Determine the [X, Y] coordinate at the center of the cell enclosing the given text.  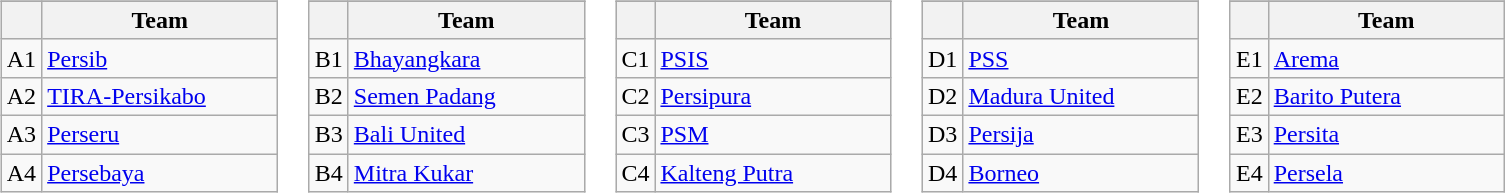
PSM [773, 134]
D4 [942, 173]
Bhayangkara [466, 58]
A4 [21, 173]
Persija [1081, 134]
B1 [328, 58]
PSIS [773, 58]
A3 [21, 134]
Semen Padang [466, 96]
Bali United [466, 134]
Persipura [773, 96]
Borneo [1081, 173]
E4 [1249, 173]
Kalteng Putra [773, 173]
Mitra Kukar [466, 173]
Persita [1386, 134]
E2 [1249, 96]
B4 [328, 173]
C3 [636, 134]
Arema [1386, 58]
D2 [942, 96]
B2 [328, 96]
C4 [636, 173]
Madura United [1081, 96]
B3 [328, 134]
A1 [21, 58]
Persela [1386, 173]
C2 [636, 96]
PSS [1081, 58]
E1 [1249, 58]
D3 [942, 134]
E3 [1249, 134]
C1 [636, 58]
Barito Putera [1386, 96]
Perseru [160, 134]
Persebaya [160, 173]
Persib [160, 58]
A2 [21, 96]
TIRA-Persikabo [160, 96]
D1 [942, 58]
